Find where the given text appears and provide that cell's center as (x, y) coordinate. 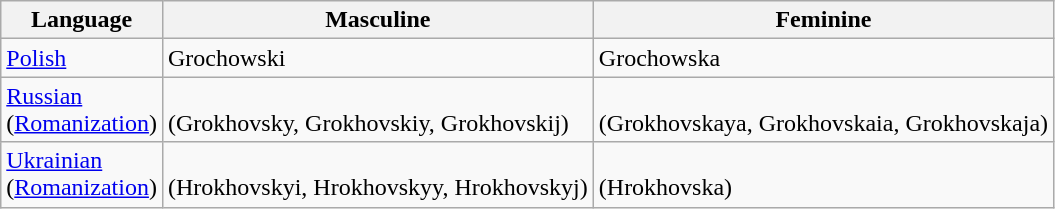
Ukrainian (Romanization) (82, 174)
(Hrokhovskyi, Hrokhovskyy, Hrokhovskyj) (378, 174)
(Grokhovskaya, Grokhovskaia, Grokhovskaja) (823, 110)
(Hrokhovska) (823, 174)
Language (82, 20)
Grochowska (823, 58)
Polish (82, 58)
Russian (Romanization) (82, 110)
(Grokhovsky, Grokhovskiy, Grokhovskij) (378, 110)
Grochowski (378, 58)
Feminine (823, 20)
Masculine (378, 20)
